Scan for the cell matching the given text and deliver its (X, Y) coordinate at center. 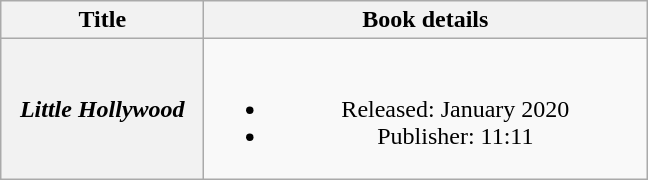
Title (102, 20)
Little Hollywood (102, 109)
Book details (426, 20)
Released: January 2020Publisher: 11:11 (426, 109)
